Scan for the cell matching the given text and deliver its [X, Y] coordinate at center. 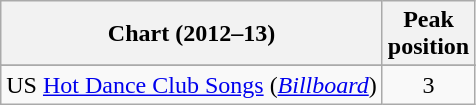
Peakposition [428, 34]
US Hot Dance Club Songs (Billboard) [192, 85]
3 [428, 85]
Chart (2012–13) [192, 34]
